Output the [X, Y] coordinate of the center of the cell containing the given text.  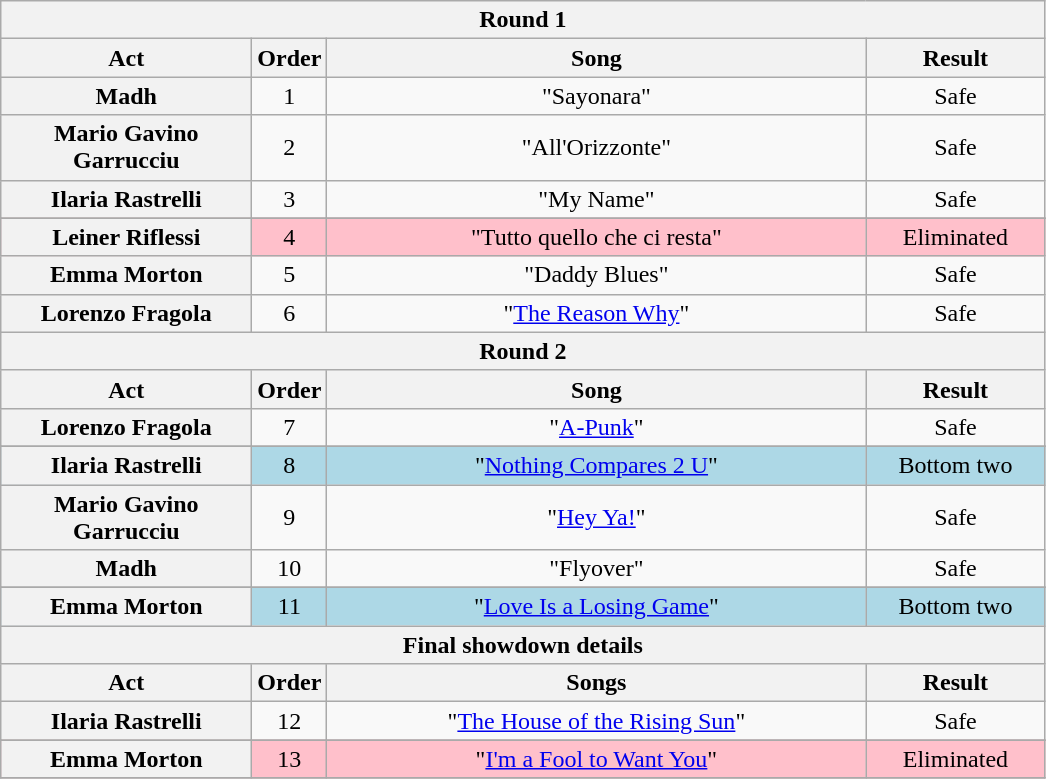
"Hey Ya!" [596, 516]
13 [290, 759]
6 [290, 313]
5 [290, 275]
"My Name" [596, 199]
2 [290, 148]
"Love Is a Losing Game" [596, 607]
"I'm a Fool to Want You" [596, 759]
4 [290, 237]
"Daddy Blues" [596, 275]
9 [290, 516]
"Sayonara" [596, 96]
"Flyover" [596, 569]
Songs [596, 683]
1 [290, 96]
3 [290, 199]
"The Reason Why" [596, 313]
Leiner Riflessi [126, 237]
10 [290, 569]
7 [290, 427]
Final showdown details [523, 645]
"Tutto quello che ci resta" [596, 237]
11 [290, 607]
Round 2 [523, 351]
"A-Punk" [596, 427]
"All'Orizzonte" [596, 148]
8 [290, 465]
"Nothing Compares 2 U" [596, 465]
12 [290, 721]
Round 1 [523, 20]
"The House of the Rising Sun" [596, 721]
